Search for the cell housing the specified text and yield its (X, Y) center coordinate. 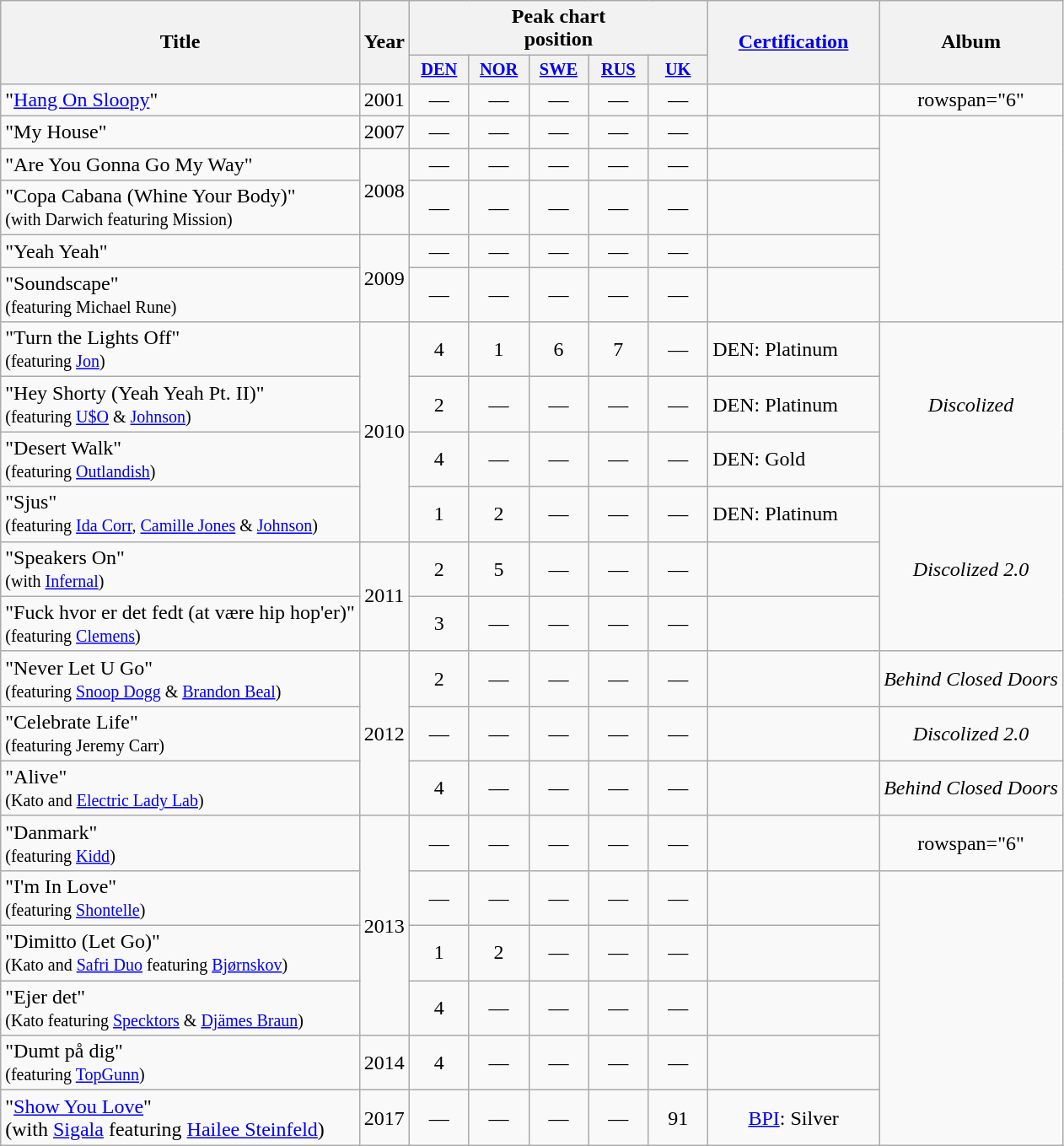
"Ejer det"(Kato featuring Specktors & Djämes Braun) (180, 1009)
2008 (384, 192)
UK (678, 70)
91 (678, 1118)
NOR (499, 70)
"Are You Gonna Go My Way" (180, 164)
"Turn the Lights Off" (featuring Jon) (180, 349)
Title (180, 42)
"I'm In Love"(featuring Shontelle) (180, 897)
2017 (384, 1118)
"Speakers On"(with Infernal) (180, 568)
BPI: Silver (794, 1118)
"Yeah Yeah" (180, 251)
"My House" (180, 132)
Peak chartposition (558, 29)
2014 (384, 1063)
Album (971, 42)
7 (619, 349)
SWE (558, 70)
"Show You Love"(with Sigala featuring Hailee Steinfeld) (180, 1118)
2012 (384, 734)
2007 (384, 132)
2011 (384, 596)
5 (499, 568)
2001 (384, 100)
RUS (619, 70)
"Desert Walk"(featuring Outlandish) (180, 459)
2010 (384, 432)
Discolized (971, 405)
"Celebrate Life"(featuring Jeremy Carr) (180, 734)
"Never Let U Go"(featuring Snoop Dogg & Brandon Beal) (180, 678)
2013 (384, 925)
Certification (794, 42)
6 (558, 349)
"Sjus"(featuring Ida Corr, Camille Jones & Johnson) (180, 514)
DEN: Gold (794, 459)
Year (384, 42)
"Alive"(Kato and Electric Lady Lab) (180, 788)
2009 (384, 278)
"Dimitto (Let Go)"(Kato and Safri Duo featuring Bjørnskov) (180, 953)
"Fuck hvor er det fedt (at være hip hop'er)"(featuring Clemens) (180, 624)
"Hey Shorty (Yeah Yeah Pt. II)"(featuring U$O & Johnson) (180, 405)
"Soundscape" (featuring Michael Rune) (180, 295)
"Hang On Sloopy" (180, 100)
"Danmark"(featuring Kidd) (180, 843)
"Dumt på dig"(featuring TopGunn) (180, 1063)
3 (438, 624)
"Copa Cabana (Whine Your Body)" (with Darwich featuring Mission) (180, 207)
DEN (438, 70)
